Output the [x, y] coordinate of the center of the cell containing the given text.  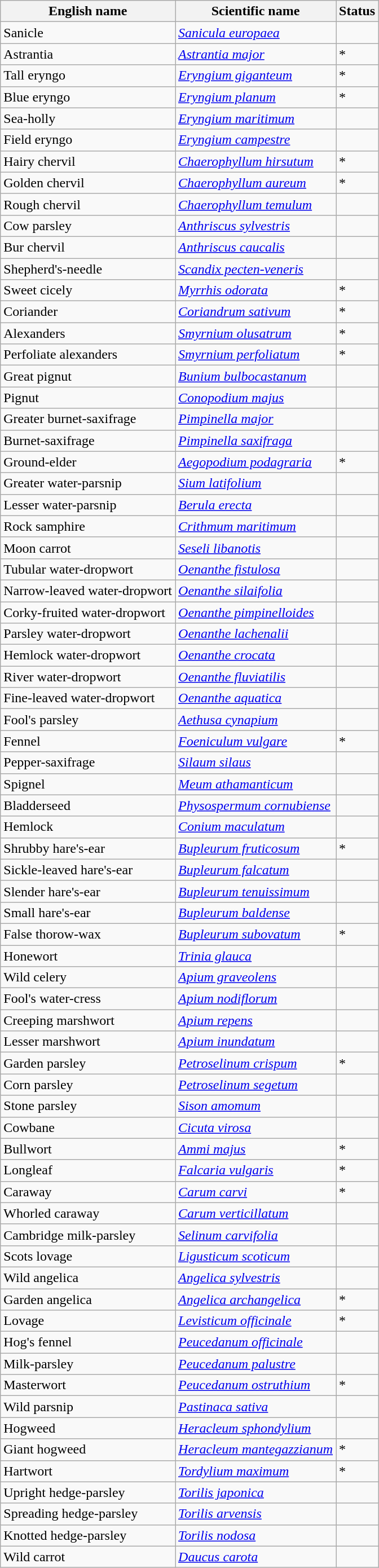
Sanicula europaea [256, 33]
Smyrnium olusatrum [256, 333]
Sweet cicely [88, 290]
Apium graveolens [256, 977]
Field eryngo [88, 140]
Angelica archangelica [256, 1299]
Sickle-leaved hare's-ear [88, 870]
Shepherd's-needle [88, 269]
Fennel [88, 741]
Eryngium maritimum [256, 118]
Oenanthe aquatica [256, 698]
Smyrnium perfoliatum [256, 355]
Petroselinum segetum [256, 1085]
Pastinaca sativa [256, 1407]
Physospermum cornubiense [256, 805]
Scientific name [256, 11]
Coriander [88, 312]
Petroselinum crispum [256, 1063]
Eryngium giganteum [256, 76]
Apium repens [256, 1020]
Seseli libanotis [256, 548]
Pepper-saxifrage [88, 763]
Oenanthe crocata [256, 655]
Conopodium majus [256, 398]
Astrantia [88, 54]
Eryngium planum [256, 97]
Sison amomum [256, 1106]
Bur chervil [88, 247]
Wild parsnip [88, 1407]
Eryngium campestre [256, 140]
Hemlock water-dropwort [88, 655]
Peucedanum officinale [256, 1342]
Bunium bulbocastanum [256, 376]
Burnet-saxifrage [88, 441]
Slender hare's-ear [88, 891]
Narrow-leaved water-dropwort [88, 591]
Fool's water-cress [88, 999]
Wild celery [88, 977]
Cicuta virosa [256, 1127]
Rough chervil [88, 204]
Angelica sylvestris [256, 1278]
Levisticum officinale [256, 1321]
Corky-fruited water-dropwort [88, 612]
Cow parsley [88, 226]
Cambridge milk-parsley [88, 1235]
Aethusa cynapium [256, 720]
Sanicle [88, 33]
Bupleurum baldense [256, 913]
Sium latifolium [256, 483]
Meum athamanticum [256, 784]
Selinum carvifolia [256, 1235]
Sea-holly [88, 118]
Greater water-parsnip [88, 483]
Peucedanum palustre [256, 1364]
Pimpinella saxifraga [256, 441]
Ligusticum scoticum [256, 1256]
Hairy chervil [88, 161]
Chaerophyllum temulum [256, 204]
Pimpinella major [256, 419]
Apium inundatum [256, 1042]
Status [358, 11]
Conium maculatum [256, 827]
Bupleurum tenuissimum [256, 891]
Heracleum sphondylium [256, 1428]
Lovage [88, 1321]
Tall eryngo [88, 76]
Carum verticillatum [256, 1213]
Wild angelica [88, 1278]
Greater burnet-saxifrage [88, 419]
Alexanders [88, 333]
Milk-parsley [88, 1364]
Oenanthe fistulosa [256, 569]
Blue eryngo [88, 97]
False thorow-wax [88, 934]
Oenanthe fluviatilis [256, 677]
Anthriscus sylvestris [256, 226]
Tordylium maximum [256, 1471]
Hog's fennel [88, 1342]
Chaerophyllum aureum [256, 183]
Garden parsley [88, 1063]
Crithmum maritimum [256, 526]
Bupleurum fruticosum [256, 848]
Parsley water-dropwort [88, 634]
Chaerophyllum hirsutum [256, 161]
Great pignut [88, 376]
Longleaf [88, 1170]
Hogweed [88, 1428]
Foeniculum vulgare [256, 741]
Fine-leaved water-dropwort [88, 698]
Oenanthe pimpinelloides [256, 612]
Upright hedge-parsley [88, 1492]
Lesser marshwort [88, 1042]
English name [88, 11]
Bupleurum falcatum [256, 870]
Creeping marshwort [88, 1020]
Carum carvi [256, 1192]
Honewort [88, 956]
River water-dropwort [88, 677]
Aegopodium podagraria [256, 462]
Tubular water-dropwort [88, 569]
Falcaria vulgaris [256, 1170]
Torilis arvensis [256, 1514]
Spignel [88, 784]
Heracleum mantegazzianum [256, 1450]
Torilis nodosa [256, 1535]
Shrubby hare's-ear [88, 848]
Hemlock [88, 827]
Garden angelica [88, 1299]
Oenanthe silaifolia [256, 591]
Fool's parsley [88, 720]
Knotted hedge-parsley [88, 1535]
Torilis japonica [256, 1492]
Hartwort [88, 1471]
Coriandrum sativum [256, 312]
Daucus carota [256, 1557]
Cowbane [88, 1127]
Berula erecta [256, 505]
Peucedanum ostruthium [256, 1385]
Pignut [88, 398]
Corn parsley [88, 1085]
Myrrhis odorata [256, 290]
Trinia glauca [256, 956]
Astrantia major [256, 54]
Oenanthe lachenalii [256, 634]
Bullwort [88, 1149]
Stone parsley [88, 1106]
Masterwort [88, 1385]
Rock samphire [88, 526]
Scots lovage [88, 1256]
Golden chervil [88, 183]
Lesser water-parsnip [88, 505]
Giant hogweed [88, 1450]
Bupleurum subovatum [256, 934]
Silaum silaus [256, 763]
Ammi majus [256, 1149]
Ground-elder [88, 462]
Whorled caraway [88, 1213]
Perfoliate alexanders [88, 355]
Wild carrot [88, 1557]
Spreading hedge-parsley [88, 1514]
Bladderseed [88, 805]
Anthriscus caucalis [256, 247]
Moon carrot [88, 548]
Caraway [88, 1192]
Apium nodiflorum [256, 999]
Scandix pecten-veneris [256, 269]
Small hare's-ear [88, 913]
